Extract the [X, Y] coordinate from the center of the cell holding the provided text.  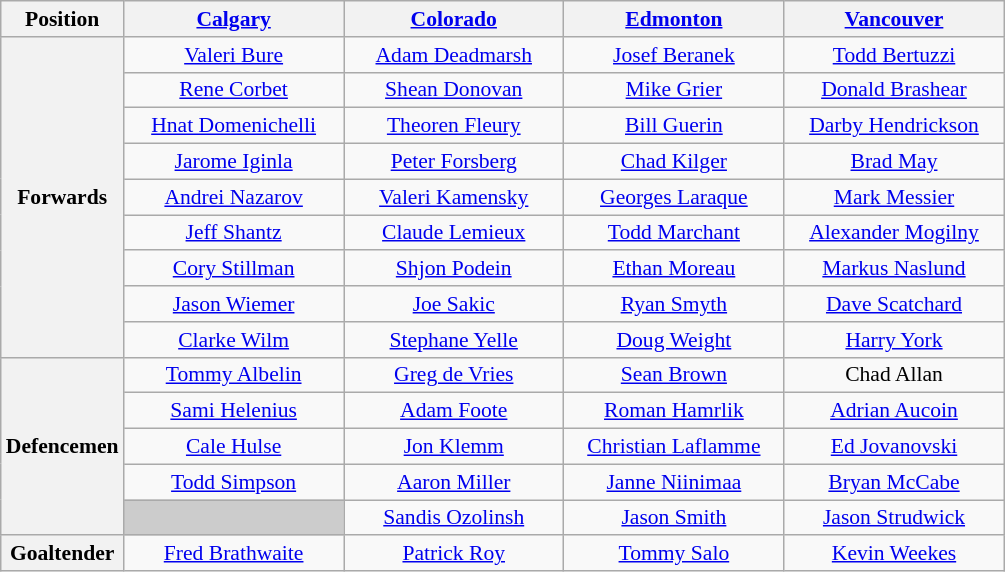
Todd Bertuzzi [894, 55]
Shjon Podein [454, 269]
Dave Scatchard [894, 304]
Sami Helenius [234, 411]
Goaltender [62, 554]
Peter Forsberg [454, 162]
Edmonton [674, 19]
Harry York [894, 340]
Georges Laraque [674, 197]
Kevin Weekes [894, 554]
Todd Marchant [674, 233]
Tommy Salo [674, 554]
Darby Hendrickson [894, 126]
Vancouver [894, 19]
Valeri Kamensky [454, 197]
Doug Weight [674, 340]
Cory Stillman [234, 269]
Ethan Moreau [674, 269]
Brad May [894, 162]
Claude Lemieux [454, 233]
Todd Simpson [234, 482]
Chad Kilger [674, 162]
Bryan McCabe [894, 482]
Janne Niinimaa [674, 482]
Rene Corbet [234, 90]
Christian Laflamme [674, 447]
Colorado [454, 19]
Greg de Vries [454, 375]
Adam Foote [454, 411]
Jeff Shantz [234, 233]
Mike Grier [674, 90]
Jarome Iginla [234, 162]
Shean Donovan [454, 90]
Hnat Domenichelli [234, 126]
Alexander Mogilny [894, 233]
Adam Deadmarsh [454, 55]
Mark Messier [894, 197]
Josef Beranek [674, 55]
Clarke Wilm [234, 340]
Fred Brathwaite [234, 554]
Markus Naslund [894, 269]
Jason Wiemer [234, 304]
Position [62, 19]
Defencemen [62, 446]
Stephane Yelle [454, 340]
Andrei Nazarov [234, 197]
Joe Sakic [454, 304]
Ed Jovanovski [894, 447]
Valeri Bure [234, 55]
Aaron Miller [454, 482]
Patrick Roy [454, 554]
Sean Brown [674, 375]
Bill Guerin [674, 126]
Calgary [234, 19]
Donald Brashear [894, 90]
Cale Hulse [234, 447]
Jason Strudwick [894, 518]
Roman Hamrlik [674, 411]
Jason Smith [674, 518]
Jon Klemm [454, 447]
Chad Allan [894, 375]
Tommy Albelin [234, 375]
Sandis Ozolinsh [454, 518]
Ryan Smyth [674, 304]
Theoren Fleury [454, 126]
Adrian Aucoin [894, 411]
Forwards [62, 198]
